From the cell containing the given text, extract its center point as [x, y] coordinate. 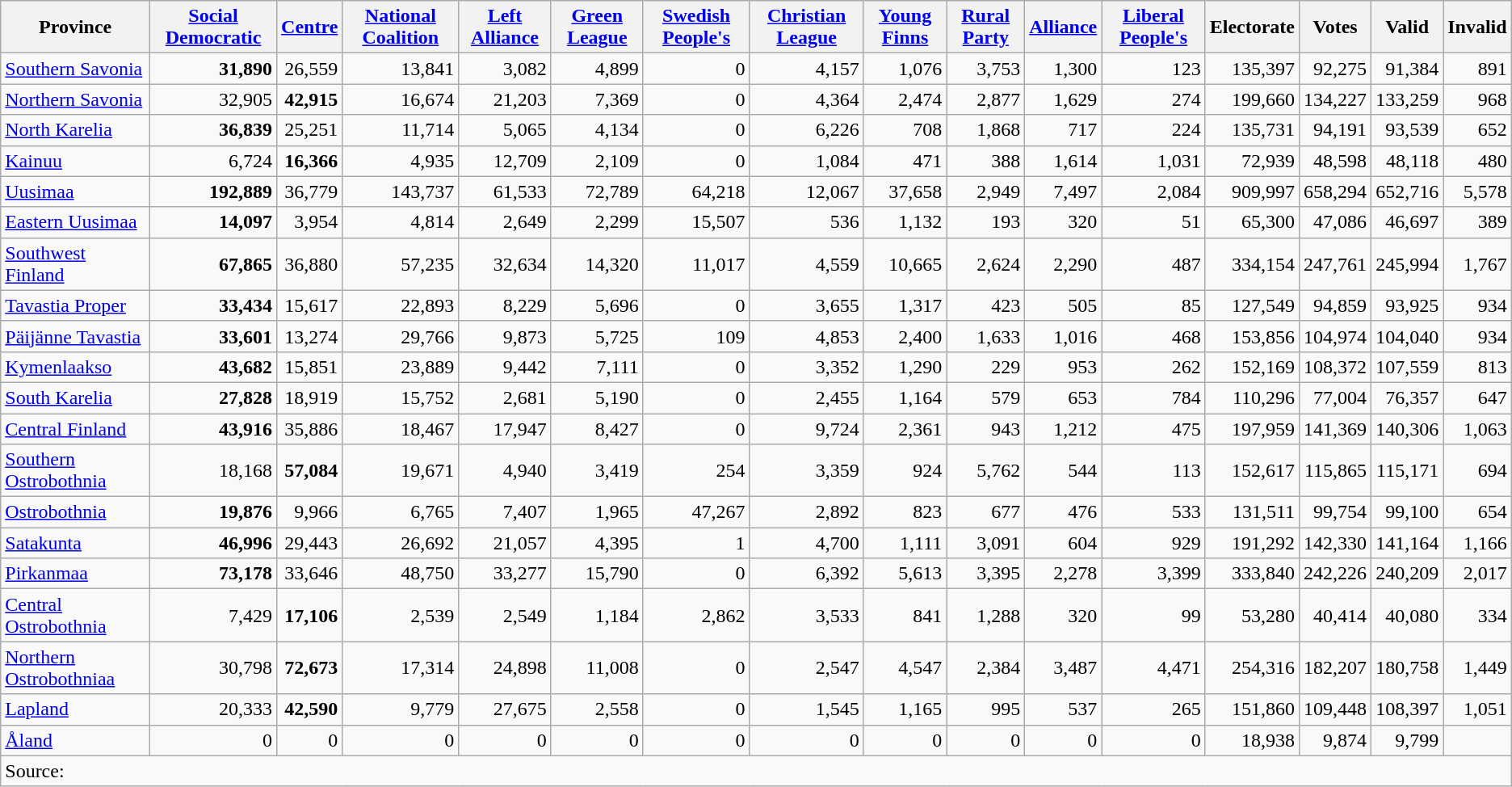
536 [806, 222]
579 [985, 398]
2,558 [597, 709]
2,474 [905, 99]
262 [1153, 367]
42,590 [310, 709]
717 [1063, 130]
8,229 [505, 305]
708 [905, 130]
1,051 [1478, 709]
16,674 [401, 99]
476 [1063, 512]
1,111 [905, 543]
142,330 [1336, 543]
Province [76, 27]
15,851 [310, 367]
Alliance [1063, 27]
48,598 [1336, 161]
537 [1063, 709]
9,873 [505, 336]
47,267 [696, 512]
72,939 [1252, 161]
Ostrobothnia [76, 512]
13,274 [310, 336]
Christian League [806, 27]
2,084 [1153, 191]
468 [1153, 336]
115,865 [1336, 470]
653 [1063, 398]
12,067 [806, 191]
Centre [310, 27]
929 [1153, 543]
Young Finns [905, 27]
15,507 [696, 222]
2,017 [1478, 574]
1,449 [1478, 667]
11,714 [401, 130]
2,290 [1063, 263]
Kymenlaakso [76, 367]
3,399 [1153, 574]
40,080 [1407, 616]
37,658 [905, 191]
3,395 [985, 574]
99 [1153, 616]
4,395 [597, 543]
841 [905, 616]
Southern Savonia [76, 69]
20,333 [213, 709]
995 [985, 709]
8,427 [597, 429]
475 [1153, 429]
240,209 [1407, 574]
72,789 [597, 191]
57,235 [401, 263]
7,497 [1063, 191]
Kainuu [76, 161]
3,533 [806, 616]
53,280 [1252, 616]
26,692 [401, 543]
1,629 [1063, 99]
245,994 [1407, 263]
36,839 [213, 130]
5,762 [985, 470]
99,100 [1407, 512]
123 [1153, 69]
152,617 [1252, 470]
2,681 [505, 398]
93,925 [1407, 305]
1 [696, 543]
15,617 [310, 305]
Left Alliance [505, 27]
15,790 [597, 574]
423 [985, 305]
35,886 [310, 429]
17,947 [505, 429]
4,899 [597, 69]
2,400 [905, 336]
5,065 [505, 130]
Northern Savonia [76, 99]
2,862 [696, 616]
5,725 [597, 336]
Eastern Uusimaa [76, 222]
48,750 [401, 574]
229 [985, 367]
134,227 [1336, 99]
5,696 [597, 305]
Liberal People's [1153, 27]
153,856 [1252, 336]
65,300 [1252, 222]
Central Finland [76, 429]
533 [1153, 512]
43,682 [213, 367]
33,277 [505, 574]
National Coalition [401, 27]
Rural Party [985, 27]
3,954 [310, 222]
76,357 [1407, 398]
254,316 [1252, 667]
7,407 [505, 512]
Southwest Finland [76, 263]
North Karelia [76, 130]
1,300 [1063, 69]
2,547 [806, 667]
143,737 [401, 191]
107,559 [1407, 367]
26,559 [310, 69]
108,397 [1407, 709]
14,097 [213, 222]
Electorate [1252, 27]
2,877 [985, 99]
2,278 [1063, 574]
9,874 [1336, 740]
9,966 [310, 512]
197,959 [1252, 429]
654 [1478, 512]
18,467 [401, 429]
1,184 [597, 616]
4,814 [401, 222]
1,132 [905, 222]
3,352 [806, 367]
192,889 [213, 191]
Uusimaa [76, 191]
813 [1478, 367]
48,118 [1407, 161]
Satakunta [76, 543]
3,655 [806, 305]
909,997 [1252, 191]
22,893 [401, 305]
152,169 [1252, 367]
334 [1478, 616]
3,082 [505, 69]
Lapland [76, 709]
193 [985, 222]
191,292 [1252, 543]
1,317 [905, 305]
Invalid [1478, 27]
113 [1153, 470]
1,633 [985, 336]
25,251 [310, 130]
388 [985, 161]
4,559 [806, 263]
247,761 [1336, 263]
73,178 [213, 574]
57,084 [310, 470]
Northern Ostrobothniaa [76, 667]
131,511 [1252, 512]
Central Ostrobothnia [76, 616]
1,084 [806, 161]
23,889 [401, 367]
42,915 [310, 99]
224 [1153, 130]
6,765 [401, 512]
64,218 [696, 191]
1,212 [1063, 429]
265 [1153, 709]
480 [1478, 161]
99,754 [1336, 512]
127,549 [1252, 305]
2,455 [806, 398]
7,429 [213, 616]
51 [1153, 222]
1,031 [1153, 161]
36,779 [310, 191]
109 [696, 336]
141,369 [1336, 429]
334,154 [1252, 263]
Valid [1407, 27]
1,767 [1478, 263]
5,578 [1478, 191]
11,017 [696, 263]
6,392 [806, 574]
18,938 [1252, 740]
24,898 [505, 667]
19,671 [401, 470]
182,207 [1336, 667]
3,753 [985, 69]
16,366 [310, 161]
27,828 [213, 398]
30,798 [213, 667]
47,086 [1336, 222]
2,539 [401, 616]
19,876 [213, 512]
135,397 [1252, 69]
4,547 [905, 667]
823 [905, 512]
4,940 [505, 470]
4,935 [401, 161]
Source: [756, 771]
85 [1153, 305]
1,545 [806, 709]
18,168 [213, 470]
1,290 [905, 367]
471 [905, 161]
10,665 [905, 263]
Social Democratic [213, 27]
943 [985, 429]
2,892 [806, 512]
2,361 [905, 429]
104,974 [1336, 336]
694 [1478, 470]
953 [1063, 367]
1,965 [597, 512]
505 [1063, 305]
199,660 [1252, 99]
9,799 [1407, 740]
South Karelia [76, 398]
7,369 [597, 99]
4,700 [806, 543]
242,226 [1336, 574]
4,364 [806, 99]
27,675 [505, 709]
14,320 [597, 263]
94,859 [1336, 305]
652,716 [1407, 191]
2,649 [505, 222]
Green League [597, 27]
3,487 [1063, 667]
2,384 [985, 667]
1,288 [985, 616]
92,275 [1336, 69]
1,868 [985, 130]
Tavastia Proper [76, 305]
2,299 [597, 222]
4,134 [597, 130]
12,709 [505, 161]
1,016 [1063, 336]
Southern Ostrobothnia [76, 470]
2,949 [985, 191]
94,191 [1336, 130]
Swedish People's [696, 27]
2,624 [985, 263]
33,646 [310, 574]
658,294 [1336, 191]
109,448 [1336, 709]
18,919 [310, 398]
487 [1153, 263]
3,419 [597, 470]
140,306 [1407, 429]
11,008 [597, 667]
17,314 [401, 667]
544 [1063, 470]
151,860 [1252, 709]
33,434 [213, 305]
43,916 [213, 429]
29,443 [310, 543]
36,880 [310, 263]
46,996 [213, 543]
135,731 [1252, 130]
91,384 [1407, 69]
77,004 [1336, 398]
9,779 [401, 709]
677 [985, 512]
72,673 [310, 667]
891 [1478, 69]
274 [1153, 99]
Pirkanmaa [76, 574]
6,226 [806, 130]
7,111 [597, 367]
104,040 [1407, 336]
1,076 [905, 69]
133,259 [1407, 99]
13,841 [401, 69]
180,758 [1407, 667]
33,601 [213, 336]
32,905 [213, 99]
141,164 [1407, 543]
968 [1478, 99]
1,166 [1478, 543]
4,853 [806, 336]
6,724 [213, 161]
Votes [1336, 27]
32,634 [505, 263]
4,157 [806, 69]
652 [1478, 130]
604 [1063, 543]
110,296 [1252, 398]
29,766 [401, 336]
5,613 [905, 574]
2,549 [505, 616]
9,442 [505, 367]
333,840 [1252, 574]
1,165 [905, 709]
1,164 [905, 398]
924 [905, 470]
4,471 [1153, 667]
17,106 [310, 616]
389 [1478, 222]
647 [1478, 398]
115,171 [1407, 470]
3,091 [985, 543]
784 [1153, 398]
21,057 [505, 543]
254 [696, 470]
15,752 [401, 398]
108,372 [1336, 367]
46,697 [1407, 222]
1,063 [1478, 429]
9,724 [806, 429]
1,614 [1063, 161]
2,109 [597, 161]
21,203 [505, 99]
31,890 [213, 69]
Åland [76, 740]
Päijänne Tavastia [76, 336]
93,539 [1407, 130]
3,359 [806, 470]
61,533 [505, 191]
67,865 [213, 263]
40,414 [1336, 616]
5,190 [597, 398]
